Locate the cell with the specified text and output its [x, y] center coordinate. 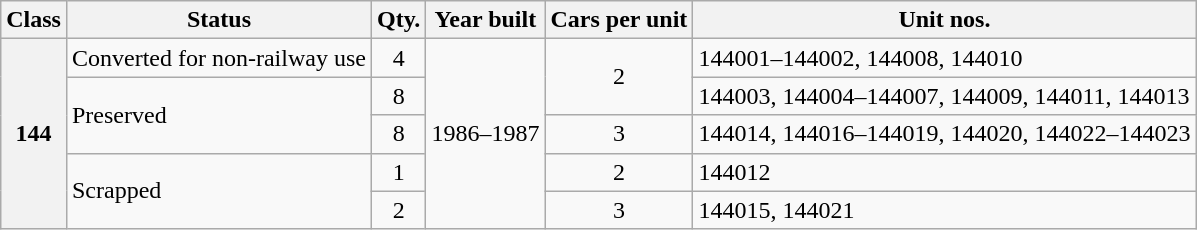
Preserved [218, 115]
144 [34, 134]
144003, 144004–144007, 144009, 144011, 144013 [944, 96]
144014, 144016–144019, 144020, 144022–144023 [944, 134]
4 [398, 58]
Qty. [398, 20]
144001–144002, 144008, 144010 [944, 58]
Cars per unit [619, 20]
Scrapped [218, 191]
144015, 144021 [944, 210]
Year built [486, 20]
Converted for non-railway use [218, 58]
1 [398, 172]
Status [218, 20]
Unit nos. [944, 20]
Class [34, 20]
1986–1987 [486, 134]
144012 [944, 172]
